Scan for the cell matching the given text and deliver its [x, y] coordinate at center. 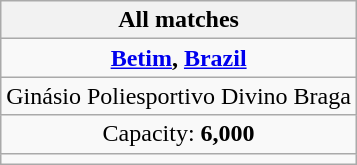
Betim, Brazil [179, 58]
Ginásio Poliesportivo Divino Braga [179, 96]
All matches [179, 20]
Capacity: 6,000 [179, 134]
